Provide the (x, y) coordinate of the cell's center where the given text is located.  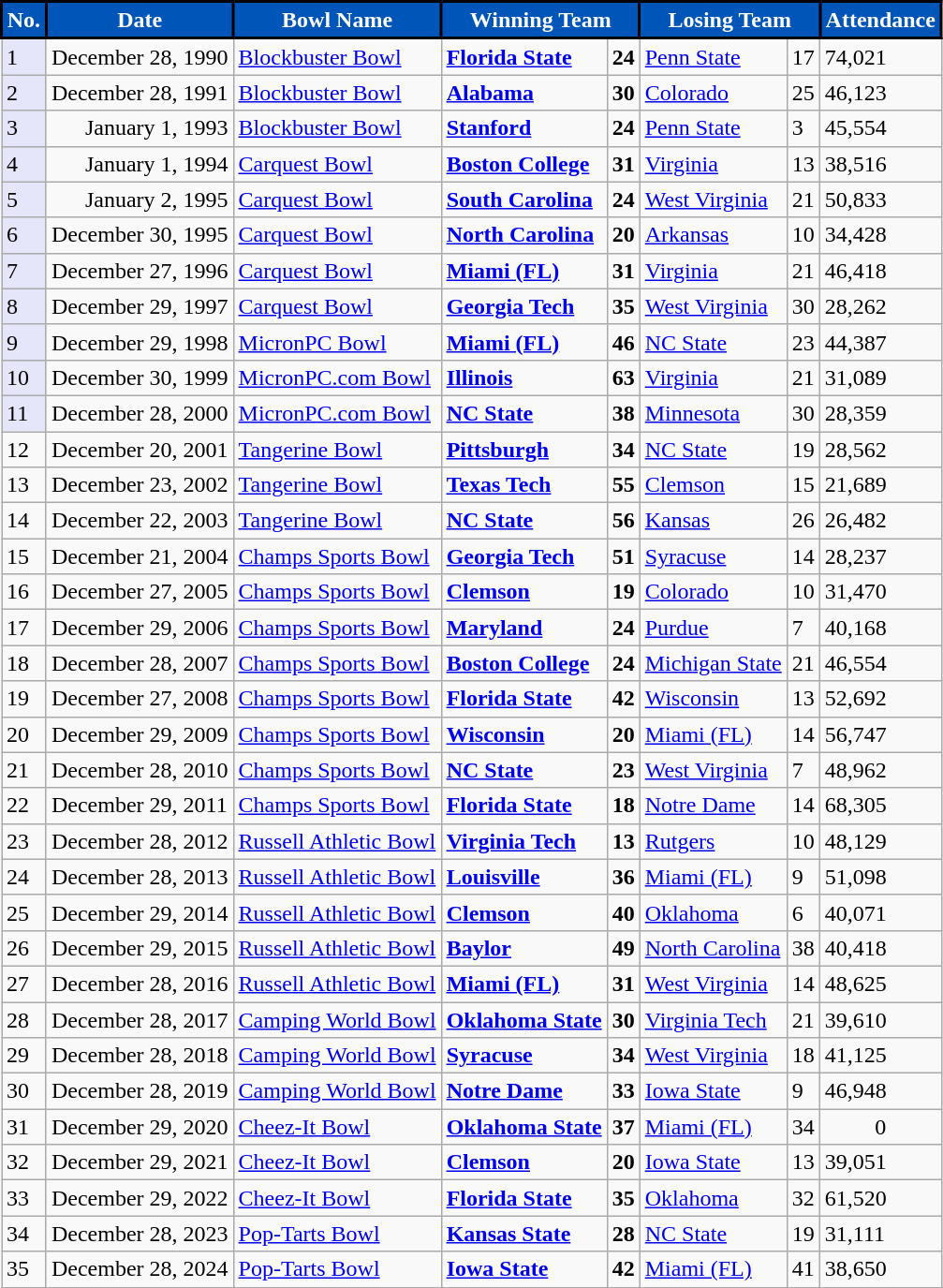
28,359 (880, 413)
December 29, 2009 (140, 734)
January 1, 1993 (140, 128)
December 29, 2006 (140, 628)
South Carolina (524, 200)
December 27, 2008 (140, 699)
Bowl Name (337, 21)
51,098 (880, 877)
22 (24, 806)
December 28, 2000 (140, 413)
December 28, 2013 (140, 877)
December 22, 2003 (140, 521)
45,554 (880, 128)
Purdue (714, 628)
39,610 (880, 1020)
December 27, 1996 (140, 271)
Stanford (524, 128)
31,111 (880, 1234)
40,071 (880, 912)
December 29, 2021 (140, 1162)
No. (24, 21)
28,237 (880, 556)
38,516 (880, 164)
55 (624, 485)
40,418 (880, 948)
MicronPC Bowl (337, 342)
Winning Team (540, 21)
Losing Team (729, 21)
Michigan State (714, 663)
Texas Tech (524, 485)
December 28, 2012 (140, 841)
Illinois (524, 378)
December 28, 2019 (140, 1091)
44,387 (880, 342)
December 29, 2011 (140, 806)
41 (803, 1269)
11 (24, 413)
50,833 (880, 200)
4 (24, 164)
December 30, 1995 (140, 235)
December 28, 2010 (140, 770)
48,625 (880, 984)
December 20, 2001 (140, 449)
52,692 (880, 699)
38,650 (880, 1269)
0 (880, 1127)
Rutgers (714, 841)
December 28, 1991 (140, 93)
1 (24, 56)
29 (24, 1056)
December 28, 2018 (140, 1056)
28,562 (880, 449)
28,262 (880, 306)
16 (24, 592)
December 28, 1990 (140, 56)
56 (624, 521)
68,305 (880, 806)
Maryland (524, 628)
December 29, 2014 (140, 912)
31,089 (880, 378)
December 29, 2022 (140, 1198)
46 (624, 342)
Arkansas (714, 235)
December 28, 2017 (140, 1020)
74,021 (880, 56)
Kansas State (524, 1234)
63 (624, 378)
December 29, 2020 (140, 1127)
41,125 (880, 1056)
Kansas (714, 521)
26,482 (880, 521)
34,428 (880, 235)
December 29, 1998 (140, 342)
12 (24, 449)
December 29, 2015 (140, 948)
2 (24, 93)
December 28, 2024 (140, 1269)
48,129 (880, 841)
8 (24, 306)
December 28, 2023 (140, 1234)
46,554 (880, 663)
December 28, 2016 (140, 984)
Date (140, 21)
December 27, 2005 (140, 592)
Alabama (524, 93)
5 (24, 200)
40,168 (880, 628)
36 (624, 877)
Louisville (524, 877)
December 21, 2004 (140, 556)
December 29, 1997 (140, 306)
December 30, 1999 (140, 378)
Pittsburgh (524, 449)
48,962 (880, 770)
49 (624, 948)
Attendance (880, 21)
40 (624, 912)
56,747 (880, 734)
46,418 (880, 271)
January 2, 1995 (140, 200)
37 (624, 1127)
December 23, 2002 (140, 485)
27 (24, 984)
46,948 (880, 1091)
January 1, 1994 (140, 164)
39,051 (880, 1162)
Minnesota (714, 413)
61,520 (880, 1198)
46,123 (880, 93)
December 28, 2007 (140, 663)
51 (624, 556)
Baylor (524, 948)
31,470 (880, 592)
21,689 (880, 485)
